Output the [x, y] coordinate of the center of the cell containing the given text.  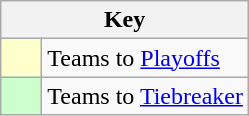
Teams to Playoffs [146, 58]
Teams to Tiebreaker [146, 96]
Key [125, 20]
